Return [X, Y] of the center of cell containing provided text 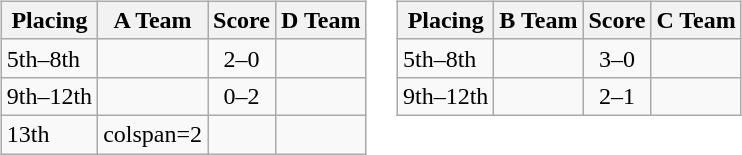
D Team [321, 20]
B Team [538, 20]
2–0 [242, 58]
13th [49, 134]
A Team [153, 20]
2–1 [617, 96]
colspan=2 [153, 134]
C Team [696, 20]
0–2 [242, 96]
3–0 [617, 58]
